Pinpoint the cell where the given text exists, returning its (x, y) midpoint coordinate. 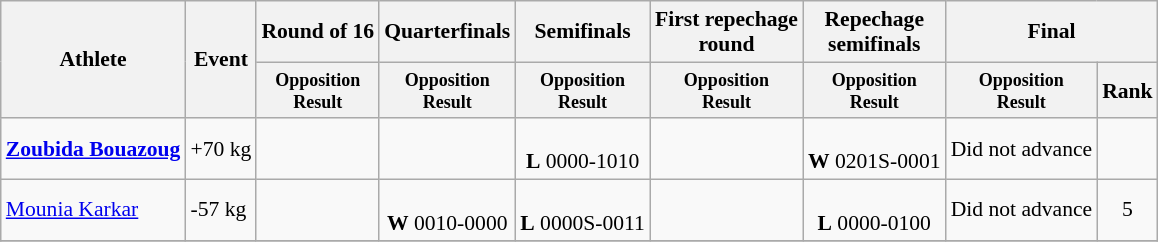
Rank (1128, 90)
5 (1128, 210)
Round of 16 (318, 32)
Zoubida Bouazoug (94, 150)
First repechage round (726, 32)
Mounia Karkar (94, 210)
Semifinals (582, 32)
-57 kg (220, 210)
L 0000S-0011 (582, 210)
+70 kg (220, 150)
L 0000-1010 (582, 150)
W 0201S-0001 (874, 150)
Final (1052, 32)
Athlete (94, 60)
W 0010-0000 (447, 210)
Repechage semifinals (874, 32)
Event (220, 60)
Quarterfinals (447, 32)
L 0000-0100 (874, 210)
